Determine the (x, y) coordinate at the center of the cell enclosing the given text.  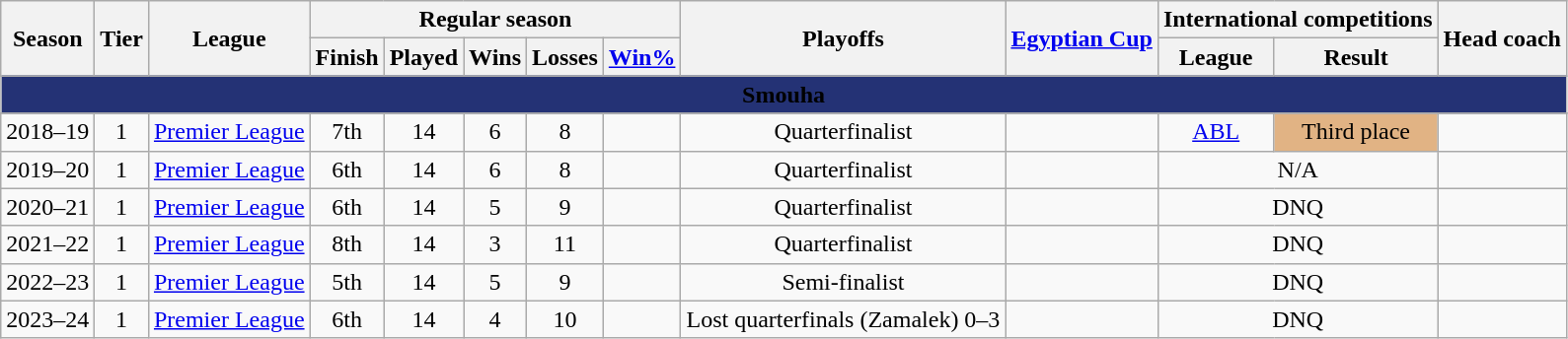
Lost quarterfinals (Zamalek) 0–3 (843, 319)
5th (347, 282)
2021–22 (47, 244)
Tier (122, 38)
4 (495, 319)
Playoffs (843, 38)
Wins (495, 57)
Played (423, 57)
Result (1356, 57)
2019–20 (47, 169)
2023–24 (47, 319)
2020–21 (47, 207)
N/A (1298, 169)
11 (565, 244)
7th (347, 132)
Win% (641, 57)
Losses (565, 57)
3 (495, 244)
Smouha (784, 95)
2018–19 (47, 132)
Egyptian Cup (1082, 38)
2022–23 (47, 282)
Regular season (495, 20)
8th (347, 244)
Finish (347, 57)
Season (47, 38)
Head coach (1502, 38)
Semi-finalist (843, 282)
ABL (1216, 132)
International competitions (1298, 20)
10 (565, 319)
Third place (1356, 132)
